Scan for the cell matching the given text and deliver its [x, y] coordinate at center. 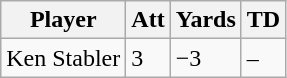
−3 [206, 58]
Yards [206, 20]
Att [148, 20]
Ken Stabler [64, 58]
3 [148, 58]
TD [263, 20]
Player [64, 20]
– [263, 58]
